Scan for the cell matching the given text and deliver its [X, Y] coordinate at center. 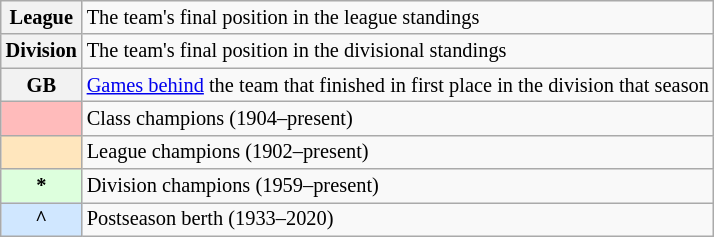
^ [42, 219]
Postseason berth (1933–2020) [398, 219]
The team's final position in the league standings [398, 17]
The team's final position in the divisional standings [398, 51]
Division [42, 51]
League [42, 17]
Division champions (1959–present) [398, 186]
GB [42, 85]
Games behind the team that finished in first place in the division that season [398, 85]
League champions (1902–present) [398, 152]
Class champions (1904–present) [398, 118]
* [42, 186]
